Identify which cell holds the provided text, then report its [X, Y] central coordinate. 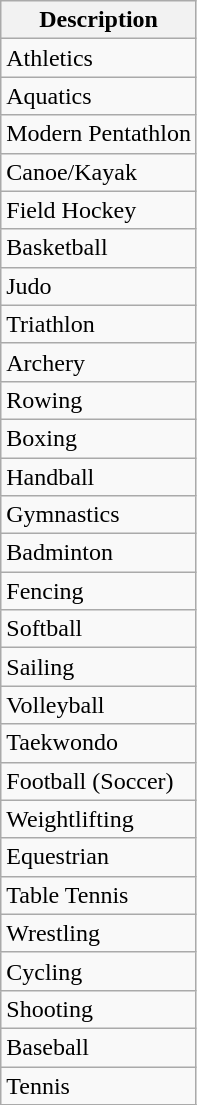
Softball [99, 629]
Sailing [99, 667]
Fencing [99, 591]
Aquatics [99, 96]
Equestrian [99, 857]
Description [99, 20]
Modern Pentathlon [99, 134]
Weightlifting [99, 819]
Basketball [99, 248]
Football (Soccer) [99, 781]
Badminton [99, 553]
Rowing [99, 400]
Handball [99, 477]
Wrestling [99, 933]
Gymnastics [99, 515]
Taekwondo [99, 743]
Table Tennis [99, 895]
Athletics [99, 58]
Judo [99, 286]
Field Hockey [99, 210]
Archery [99, 362]
Tennis [99, 1085]
Baseball [99, 1047]
Triathlon [99, 324]
Cycling [99, 971]
Volleyball [99, 705]
Boxing [99, 438]
Canoe/Kayak [99, 172]
Shooting [99, 1009]
